Find where the given text appears and provide that cell's center as [X, Y] coordinate. 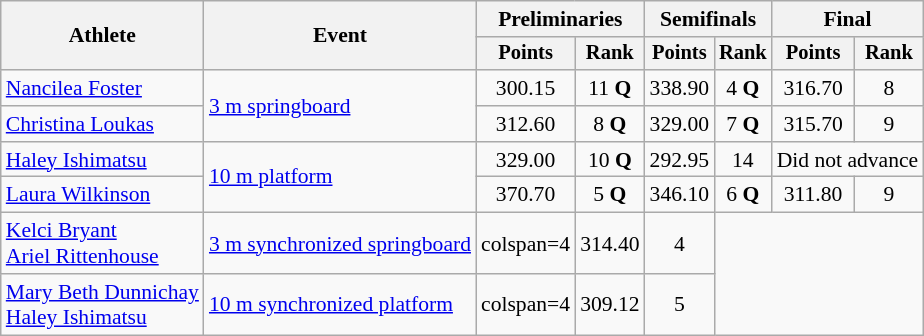
Mary Beth DunnichayHaley Ishimatsu [102, 304]
316.70 [814, 88]
Christina Loukas [102, 124]
314.40 [610, 244]
Preliminaries [560, 19]
Did not advance [848, 160]
315.70 [814, 124]
309.12 [610, 304]
Haley Ishimatsu [102, 160]
6 Q [743, 195]
292.95 [680, 160]
Event [340, 36]
370.70 [526, 195]
Laura Wilkinson [102, 195]
4 Q [743, 88]
10 m platform [340, 178]
3 m springboard [340, 106]
311.80 [814, 195]
3 m synchronized springboard [340, 244]
10 Q [610, 160]
346.10 [680, 195]
312.60 [526, 124]
300.15 [526, 88]
14 [743, 160]
Kelci BryantAriel Rittenhouse [102, 244]
10 m synchronized platform [340, 304]
338.90 [680, 88]
Final [848, 19]
8 [890, 88]
7 Q [743, 124]
5 Q [610, 195]
Semifinals [708, 19]
Nancilea Foster [102, 88]
11 Q [610, 88]
8 Q [610, 124]
Athlete [102, 36]
5 [680, 304]
4 [680, 244]
